Return the [x, y] coordinate for the center point of the cell that contains the specified text.  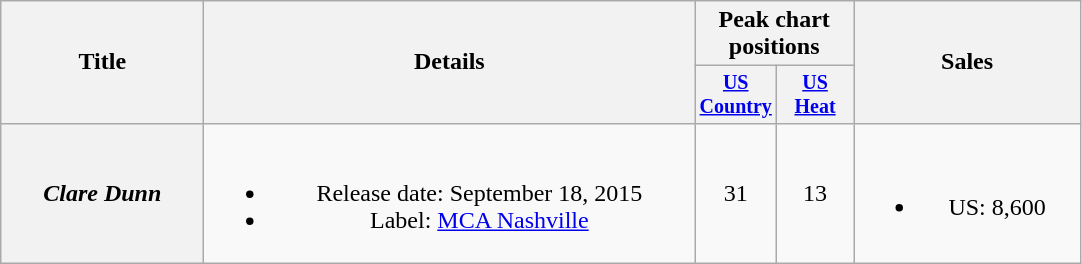
US Country [736, 94]
13 [816, 193]
31 [736, 193]
US: 8,600 [968, 193]
Sales [968, 62]
Clare Dunn [102, 193]
Peak chartpositions [774, 34]
Title [102, 62]
Details [450, 62]
US Heat [816, 94]
Release date: September 18, 2015Label: MCA Nashville [450, 193]
